Return the (X, Y) coordinate for the center point of the cell that contains the specified text.  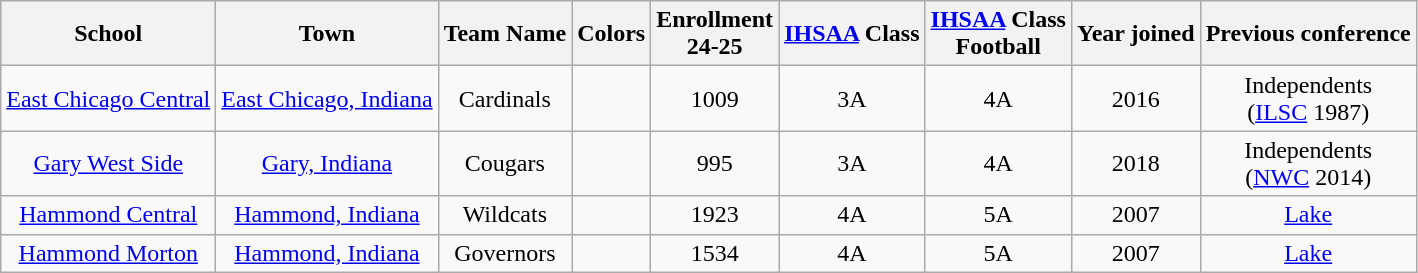
IHSAA Class (852, 34)
2018 (1136, 164)
Cougars (505, 164)
Gary, Indiana (327, 164)
2016 (1136, 98)
Wildcats (505, 215)
Independents(NWC 2014) (1308, 164)
995 (715, 164)
Colors (612, 34)
East Chicago Central (108, 98)
Enrollment 24-25 (715, 34)
Independents(ILSC 1987) (1308, 98)
1009 (715, 98)
Year joined (1136, 34)
School (108, 34)
Previous conference (1308, 34)
Team Name (505, 34)
Town (327, 34)
1923 (715, 215)
East Chicago, Indiana (327, 98)
Hammond Central (108, 215)
1534 (715, 253)
IHSAA Class Football (998, 34)
Gary West Side (108, 164)
Cardinals (505, 98)
Governors (505, 253)
Hammond Morton (108, 253)
